Provide the (X, Y) coordinate of the cell's center where the given text is located.  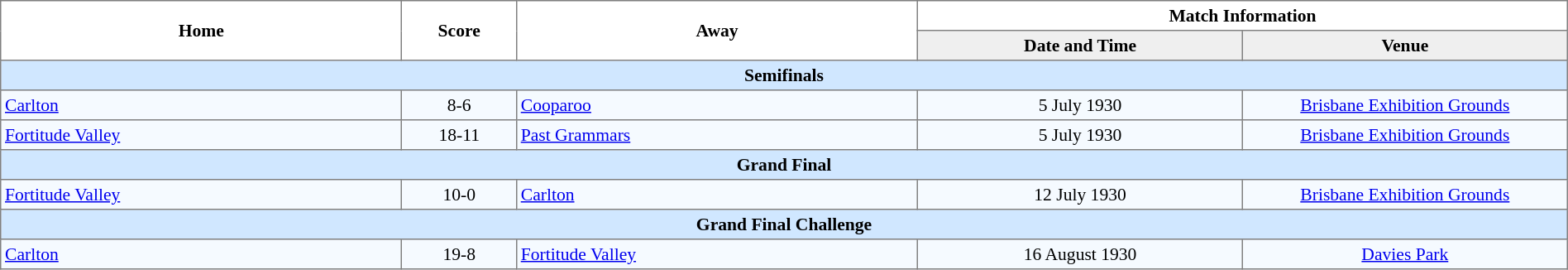
Date and Time (1080, 46)
Past Grammars (716, 135)
Match Information (1243, 16)
Score (460, 31)
12 July 1930 (1080, 195)
10-0 (460, 195)
Grand Final Challenge (784, 224)
Davies Park (1404, 254)
Cooparoo (716, 105)
Grand Final (784, 165)
Away (716, 31)
Home (202, 31)
Semifinals (784, 75)
18-11 (460, 135)
19-8 (460, 254)
16 August 1930 (1080, 254)
8-6 (460, 105)
Venue (1404, 46)
